Output the [x, y] coordinate of the center of the cell containing the given text.  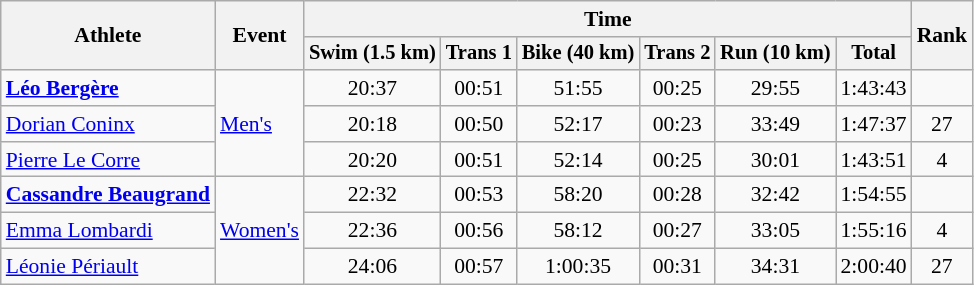
Event [260, 36]
Time [608, 19]
00:23 [677, 124]
Trans 2 [677, 54]
Total [874, 54]
58:12 [578, 231]
Léo Bergère [108, 88]
Swim (1.5 km) [372, 54]
00:28 [677, 195]
Bike (40 km) [578, 54]
1:55:16 [874, 231]
33:05 [775, 231]
1:54:55 [874, 195]
1:43:51 [874, 160]
Athlete [108, 36]
Pierre Le Corre [108, 160]
00:27 [677, 231]
00:53 [479, 195]
34:31 [775, 267]
20:37 [372, 88]
32:42 [775, 195]
1:47:37 [874, 124]
33:49 [775, 124]
Dorian Coninx [108, 124]
1:00:35 [578, 267]
00:31 [677, 267]
Men's [260, 124]
29:55 [775, 88]
51:55 [578, 88]
22:36 [372, 231]
00:50 [479, 124]
24:06 [372, 267]
30:01 [775, 160]
58:20 [578, 195]
Women's [260, 230]
00:57 [479, 267]
Rank [942, 36]
00:56 [479, 231]
20:20 [372, 160]
20:18 [372, 124]
Léonie Périault [108, 267]
Run (10 km) [775, 54]
Trans 1 [479, 54]
52:14 [578, 160]
1:43:43 [874, 88]
Cassandre Beaugrand [108, 195]
52:17 [578, 124]
22:32 [372, 195]
2:00:40 [874, 267]
Emma Lombardi [108, 231]
